Extract the [X, Y] coordinate from the center of the cell holding the provided text.  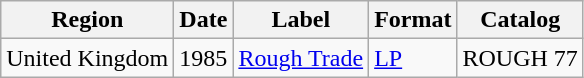
LP [413, 58]
United Kingdom [88, 58]
Rough Trade [301, 58]
Catalog [520, 20]
Region [88, 20]
Label [301, 20]
1985 [204, 58]
Format [413, 20]
ROUGH 77 [520, 58]
Date [204, 20]
